Search for the cell housing the specified text and yield its (X, Y) center coordinate. 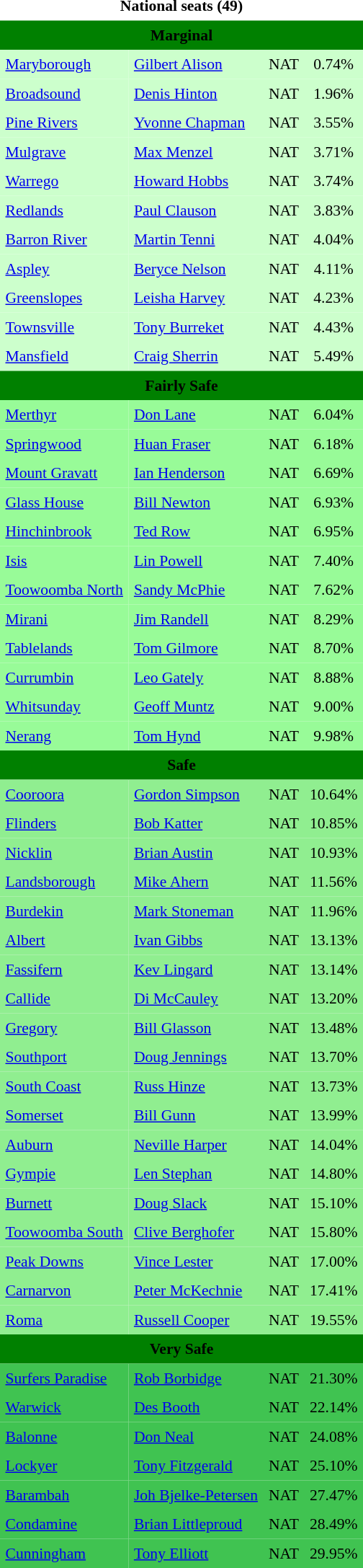
Hinchinbrook (64, 531)
7.40% (333, 560)
Craig Sherrin (196, 356)
Joh Bjelke-Petersen (196, 1494)
15.80% (333, 1232)
15.10% (333, 1202)
10.64% (333, 794)
Flinders (64, 823)
13.20% (333, 998)
Bill Newton (196, 502)
Gilbert Alison (196, 64)
Tom Hynd (196, 735)
Pine Rivers (64, 123)
Safe (181, 765)
19.55% (333, 1319)
Bob Katter (196, 823)
21.30% (333, 1378)
14.80% (333, 1174)
Aspley (64, 268)
3.71% (333, 151)
Huan Fraser (196, 443)
Maryborough (64, 64)
Jim Randell (196, 619)
6.04% (333, 415)
Mulgrave (64, 151)
Mirani (64, 619)
Mansfield (64, 356)
Burdekin (64, 911)
4.23% (333, 298)
25.10% (333, 1466)
Balonne (64, 1436)
29.95% (333, 1553)
Very Safe (181, 1349)
Fassifern (64, 969)
Sandy McPhie (196, 590)
Kev Lingard (196, 969)
Brian Austin (196, 852)
27.47% (333, 1494)
Mark Stoneman (196, 911)
Russell Cooper (196, 1319)
Geoff Muntz (196, 707)
Vince Lester (196, 1261)
Merthyr (64, 415)
6.93% (333, 502)
Ian Henderson (196, 473)
Bill Gunn (196, 1115)
South Coast (64, 1086)
4.04% (333, 239)
Glass House (64, 502)
Surfers Paradise (64, 1378)
Tablelands (64, 648)
Don Lane (196, 415)
Mike Ahern (196, 882)
14.04% (333, 1144)
4.43% (333, 327)
Bill Glasson (196, 1027)
3.74% (333, 181)
Barron River (64, 239)
6.18% (333, 443)
Leisha Harvey (196, 298)
Tony Elliott (196, 1553)
Mount Gravatt (64, 473)
Gympie (64, 1174)
Des Booth (196, 1407)
Cunningham (64, 1553)
Albert (64, 940)
13.48% (333, 1027)
Barambah (64, 1494)
Marginal (181, 35)
3.83% (333, 210)
Brian Littleproud (196, 1524)
Carnarvon (64, 1290)
Cooroora (64, 794)
13.99% (333, 1115)
Gordon Simpson (196, 794)
Ivan Gibbs (196, 940)
11.96% (333, 911)
Condamine (64, 1524)
Nerang (64, 735)
17.41% (333, 1290)
Tom Gilmore (196, 648)
Peak Downs (64, 1261)
13.70% (333, 1057)
13.13% (333, 940)
9.00% (333, 707)
Paul Clauson (196, 210)
Toowoomba North (64, 590)
Greenslopes (64, 298)
9.98% (333, 735)
Peter McKechnie (196, 1290)
Landsborough (64, 882)
8.29% (333, 619)
6.69% (333, 473)
6.95% (333, 531)
Springwood (64, 443)
Burnett (64, 1202)
Fairly Safe (181, 385)
Di McCauley (196, 998)
Len Stephan (196, 1174)
Toowoomba South (64, 1232)
Neville Harper (196, 1144)
Martin Tenni (196, 239)
Isis (64, 560)
1.96% (333, 93)
Broadsound (64, 93)
Beryce Nelson (196, 268)
Denis Hinton (196, 93)
Doug Slack (196, 1202)
Somerset (64, 1115)
Don Neal (196, 1436)
24.08% (333, 1436)
Southport (64, 1057)
11.56% (333, 882)
Yvonne Chapman (196, 123)
Warwick (64, 1407)
8.70% (333, 648)
8.88% (333, 677)
Lockyer (64, 1466)
Russ Hinze (196, 1086)
7.62% (333, 590)
28.49% (333, 1524)
Howard Hobbs (196, 181)
Currumbin (64, 677)
4.11% (333, 268)
Redlands (64, 210)
Townsville (64, 327)
Tony Burreket (196, 327)
13.73% (333, 1086)
Rob Borbidge (196, 1378)
Ted Row (196, 531)
10.85% (333, 823)
Doug Jennings (196, 1057)
Callide (64, 998)
22.14% (333, 1407)
Leo Gately (196, 677)
0.74% (333, 64)
Auburn (64, 1144)
Warrego (64, 181)
Lin Powell (196, 560)
Whitsunday (64, 707)
Clive Berghofer (196, 1232)
3.55% (333, 123)
10.93% (333, 852)
17.00% (333, 1261)
Max Menzel (196, 151)
Gregory (64, 1027)
5.49% (333, 356)
Roma (64, 1319)
Nicklin (64, 852)
13.14% (333, 969)
Tony Fitzgerald (196, 1466)
